Locate the cell with the specified text and output its (x, y) center coordinate. 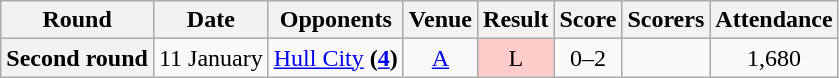
Round (78, 20)
A (440, 58)
11 January (210, 58)
L (516, 58)
Venue (440, 20)
Second round (78, 58)
Date (210, 20)
Result (516, 20)
0–2 (588, 58)
Opponents (336, 20)
Scorers (666, 20)
1,680 (774, 58)
Hull City (4) (336, 58)
Attendance (774, 20)
Score (588, 20)
